Output the [X, Y] coordinate of the center of the cell containing the given text.  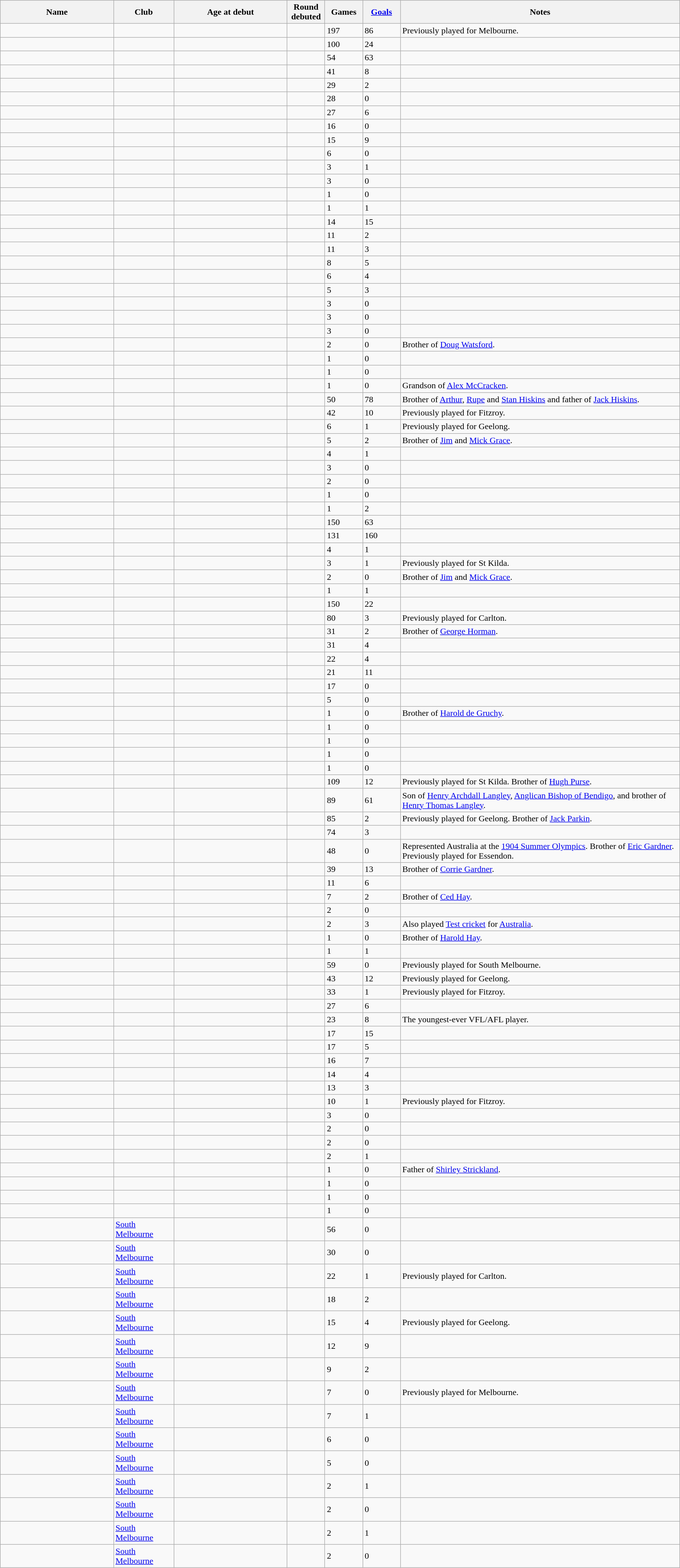
23 [344, 1019]
21 [344, 672]
74 [344, 832]
59 [344, 965]
78 [382, 399]
Grandson of Alex McCracken. [540, 385]
The youngest-ever VFL/AFL player. [540, 1019]
39 [344, 869]
131 [344, 536]
48 [344, 850]
109 [344, 781]
41 [344, 71]
Age at debut [231, 12]
Previously played for St Kilda. Brother of Hugh Purse. [540, 781]
Brother of Ced Hay. [540, 897]
Also played Test cricket for Australia. [540, 924]
18 [344, 1299]
85 [344, 818]
Notes [540, 12]
80 [344, 618]
197 [344, 30]
Brother of Harold de Gruchy. [540, 713]
61 [382, 800]
54 [344, 58]
Brother of Corrie Gardner. [540, 869]
Previously played for Geelong. Brother of Jack Parkin. [540, 818]
43 [344, 978]
89 [344, 800]
30 [344, 1252]
Brother of Arthur, Rupe and Stan Hiskins and father of Jack Hiskins. [540, 399]
Son of Henry Archdall Langley, Anglican Bishop of Bendigo, and brother of Henry Thomas Langley. [540, 800]
Round debuted [306, 12]
24 [382, 44]
Brother of Doug Watsford. [540, 344]
42 [344, 413]
56 [344, 1229]
Brother of George Horman. [540, 632]
50 [344, 399]
86 [382, 30]
Name [57, 12]
Father of Shirley Strickland. [540, 1170]
29 [344, 85]
Represented Australia at the 1904 Summer Olympics. Brother of Eric Gardner. Previously played for Essendon. [540, 850]
Goals [382, 12]
28 [344, 99]
Previously played for South Melbourne. [540, 965]
33 [344, 992]
160 [382, 536]
Club [143, 12]
Games [344, 12]
Previously played for St Kilda. [540, 563]
100 [344, 44]
Brother of Harold Hay. [540, 938]
